Determine the [x, y] coordinate at the center of the cell enclosing the given text.  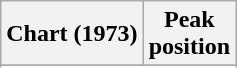
Peak position [189, 34]
Chart (1973) [72, 34]
